From the cell containing the given text, extract its center point as (x, y) coordinate. 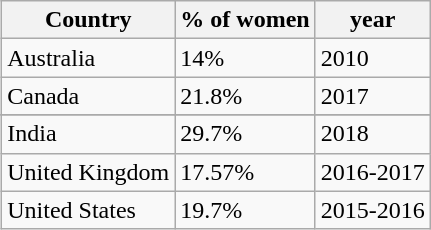
India (88, 134)
United Kingdom (88, 172)
2018 (372, 134)
29.7% (245, 134)
Canada (88, 96)
21.8% (245, 96)
United States (88, 210)
2017 (372, 96)
Country (88, 20)
2010 (372, 58)
% of women (245, 20)
19.7% (245, 210)
17.57% (245, 172)
Australia (88, 58)
2015-2016 (372, 210)
14% (245, 58)
year (372, 20)
2016-2017 (372, 172)
